Extract the [x, y] coordinate from the center of the cell holding the provided text.  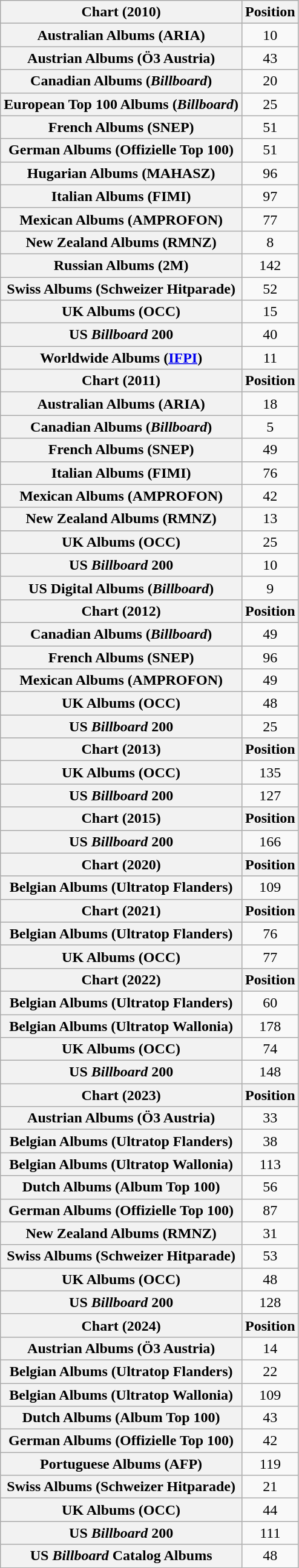
21 [270, 1487]
8 [270, 242]
56 [270, 1187]
97 [270, 196]
5 [270, 427]
Chart (2021) [121, 911]
Chart (2010) [121, 12]
Worldwide Albums (IFPI) [121, 358]
13 [270, 519]
178 [270, 1026]
128 [270, 1302]
74 [270, 1049]
Portuguese Albums (AFP) [121, 1464]
166 [270, 842]
148 [270, 1072]
Chart (2012) [121, 611]
38 [270, 1141]
127 [270, 796]
135 [270, 772]
Chart (2023) [121, 1095]
Chart (2011) [121, 381]
US Digital Albums (Billboard) [121, 588]
US Billboard Catalog Albums [121, 1556]
Chart (2022) [121, 980]
53 [270, 1256]
18 [270, 404]
20 [270, 81]
87 [270, 1210]
Hugarian Albums (MAHASZ) [121, 173]
Chart (2013) [121, 749]
Chart (2024) [121, 1325]
142 [270, 265]
40 [270, 335]
119 [270, 1464]
52 [270, 289]
22 [270, 1371]
European Top 100 Albums (Billboard) [121, 104]
Chart (2020) [121, 865]
111 [270, 1533]
113 [270, 1164]
Russian Albums (2M) [121, 265]
11 [270, 358]
60 [270, 1003]
31 [270, 1233]
15 [270, 312]
33 [270, 1118]
14 [270, 1348]
Chart (2015) [121, 819]
44 [270, 1510]
9 [270, 588]
